Extract the [X, Y] coordinate from the center of the cell holding the provided text.  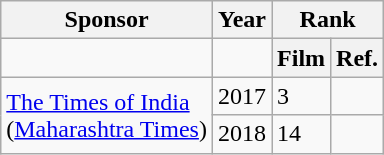
Sponsor [107, 20]
2017 [242, 96]
The Times of India (Maharashtra Times) [107, 115]
Film [302, 58]
Ref. [358, 58]
14 [302, 134]
3 [302, 96]
Year [242, 20]
2018 [242, 134]
Rank [328, 20]
